Capture the cell that displays the provided text and extract its (X, Y) central coordinate. 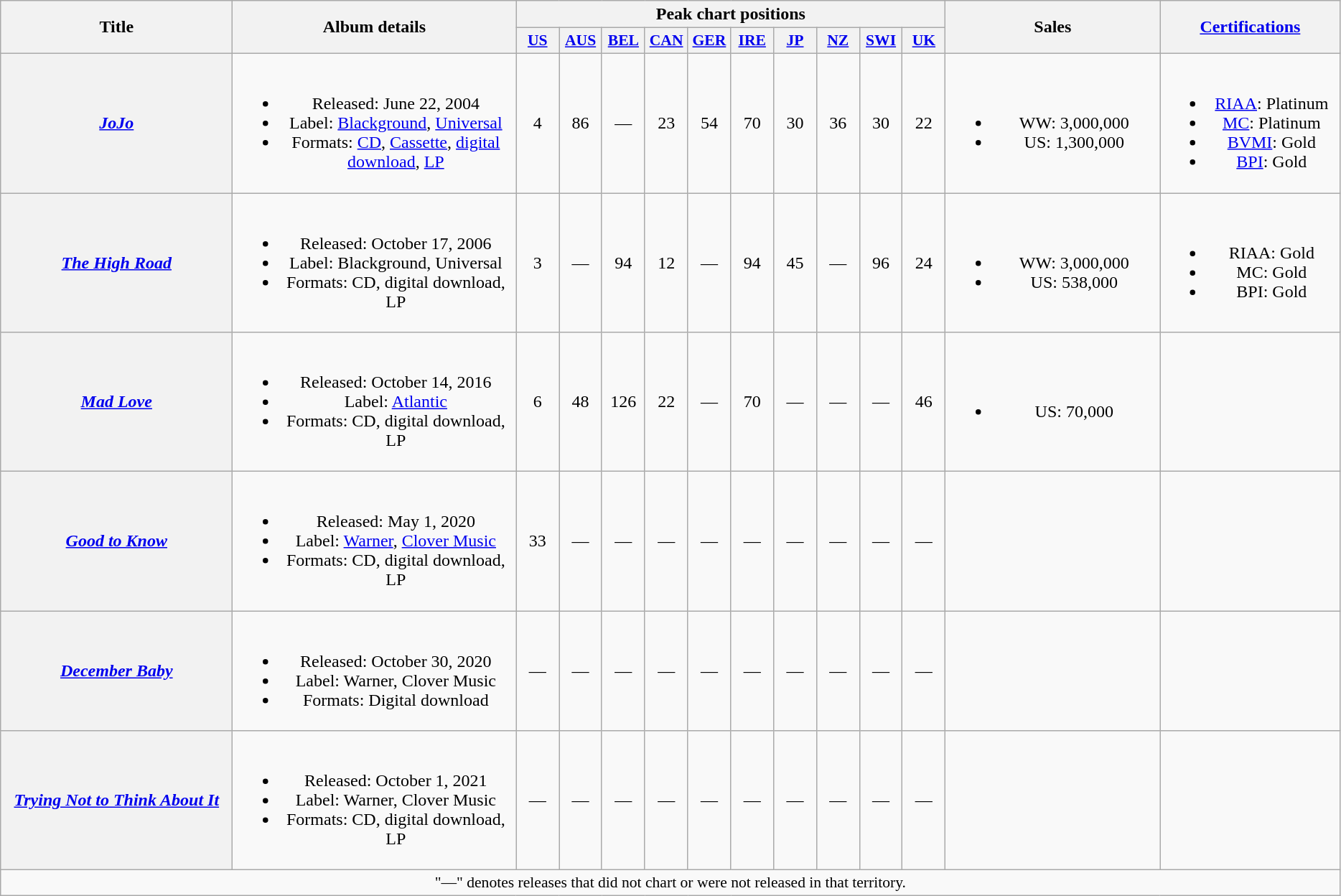
24 (924, 262)
45 (795, 262)
US: 70,000 (1052, 402)
Sales (1052, 27)
SWI (881, 41)
December Baby (116, 671)
12 (666, 262)
96 (881, 262)
Peak chart positions (731, 14)
Mad Love (116, 402)
Released: June 22, 2004Label: Blackground, UniversalFormats: CD, Cassette, digital download, LP (375, 123)
"—" denotes releases that did not chart or were not released in that territory. (670, 883)
US (538, 41)
WW: 3,000,000US: 538,000 (1052, 262)
RIAA: GoldMC: GoldBPI: Gold (1251, 262)
54 (709, 123)
4 (538, 123)
6 (538, 402)
JP (795, 41)
IRE (752, 41)
Good to Know (116, 541)
BEL (623, 41)
CAN (666, 41)
Title (116, 27)
Album details (375, 27)
UK (924, 41)
WW: 3,000,000US: 1,300,000 (1052, 123)
The High Road (116, 262)
Released: October 14, 2016Label: AtlanticFormats: CD, digital download, LP (375, 402)
Trying Not to Think About It (116, 801)
JoJo (116, 123)
23 (666, 123)
33 (538, 541)
NZ (838, 41)
AUS (581, 41)
Released: October 17, 2006Label: Blackground, UniversalFormats: CD, digital download, LP (375, 262)
Certifications (1251, 27)
86 (581, 123)
RIAA: PlatinumMC: PlatinumBVMI: GoldBPI: Gold (1251, 123)
126 (623, 402)
36 (838, 123)
46 (924, 402)
GER (709, 41)
Released: October 30, 2020Label: Warner, Clover MusicFormats: Digital download (375, 671)
Released: May 1, 2020Label: Warner, Clover MusicFormats: CD, digital download, LP (375, 541)
3 (538, 262)
48 (581, 402)
Released: October 1, 2021Label: Warner, Clover MusicFormats: CD, digital download, LP (375, 801)
